Search for the cell housing the specified text and yield its (X, Y) center coordinate. 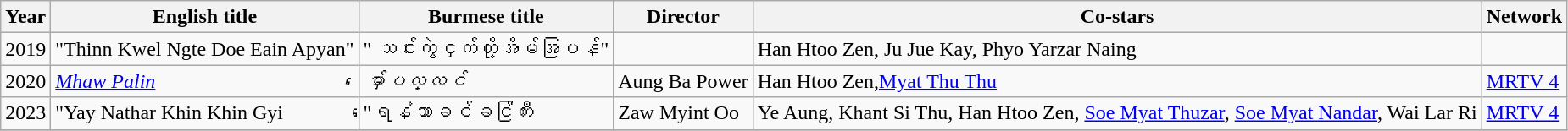
Ye Aung, Khant Si Thu, Han Htoo Zen, Soe Myat Thuzar, Soe Myat Nandar, Wai Lar Ri (1117, 113)
"Yay Nathar Khin Khin Gyi (205, 113)
"ရေနံသာခင်ခင်ကြီး (487, 113)
Mhaw Palin (205, 81)
Director (683, 17)
English title (205, 17)
2023 (25, 113)
Aung Ba Power (683, 81)
2019 (25, 49)
မှော်ပလ္လင် (487, 81)
Zaw Myint Oo (683, 113)
2020 (25, 81)
Co-stars (1117, 17)
"Thinn Kwel Ngte Doe Eain Apyan" (205, 49)
Han Htoo Zen, Ju Jue Kay, Phyo Yarzar Naing (1117, 49)
Year (25, 17)
Burmese title (487, 17)
" သင်းကွဲငှက်တို့အိမ်အပြန်" (487, 49)
Network (1524, 17)
Han Htoo Zen,Myat Thu Thu (1117, 81)
